Capture the cell that displays the provided text and extract its [x, y] central coordinate. 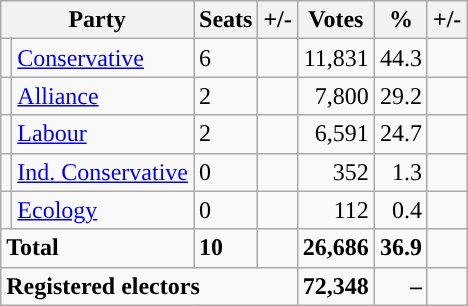
Conservative [103, 58]
Ind. Conservative [103, 172]
36.9 [400, 248]
Seats [226, 20]
Registered electors [150, 286]
7,800 [336, 96]
Party [98, 20]
6,591 [336, 134]
Ecology [103, 210]
Votes [336, 20]
– [400, 286]
29.2 [400, 96]
10 [226, 248]
24.7 [400, 134]
112 [336, 210]
72,348 [336, 286]
6 [226, 58]
% [400, 20]
11,831 [336, 58]
352 [336, 172]
Labour [103, 134]
Total [98, 248]
0.4 [400, 210]
1.3 [400, 172]
26,686 [336, 248]
Alliance [103, 96]
44.3 [400, 58]
